From the cell containing the given text, extract its center point as (X, Y) coordinate. 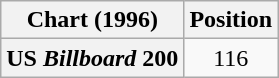
Position (231, 20)
116 (231, 58)
US Billboard 200 (92, 58)
Chart (1996) (92, 20)
